Determine the (X, Y) coordinate at the center of the cell enclosing the given text.  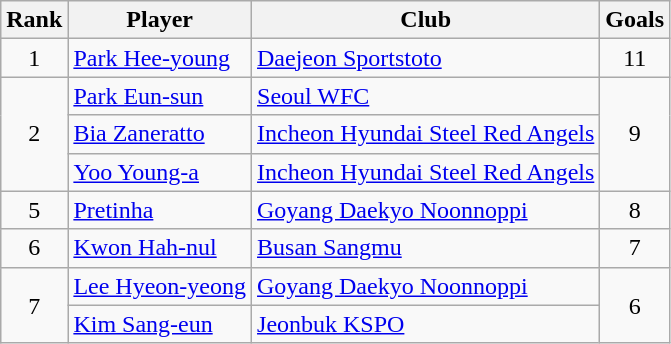
Daejeon Sportstoto (426, 58)
11 (635, 58)
Goals (635, 20)
Seoul WFC (426, 96)
2 (34, 134)
Jeonbuk KSPO (426, 324)
Park Eun-sun (160, 96)
Pretinha (160, 210)
Busan Sangmu (426, 248)
9 (635, 134)
Kwon Hah-nul (160, 248)
Kim Sang-eun (160, 324)
Yoo Young-a (160, 172)
Rank (34, 20)
Bia Zaneratto (160, 134)
8 (635, 210)
Lee Hyeon-yeong (160, 286)
5 (34, 210)
Club (426, 20)
Player (160, 20)
Park Hee-young (160, 58)
1 (34, 58)
